Locate the cell with the specified text and output its [X, Y] center coordinate. 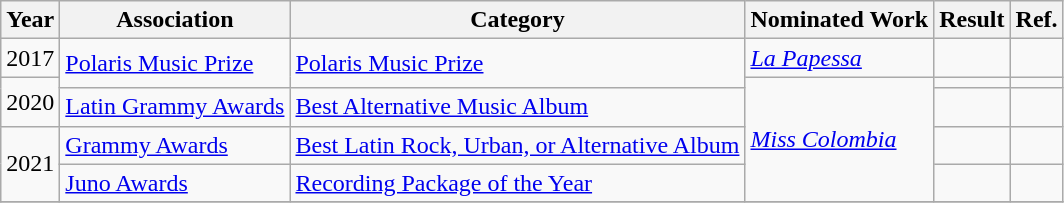
Juno Awards [175, 183]
2017 [30, 58]
Year [30, 20]
Category [518, 20]
2020 [30, 102]
Ref. [1036, 20]
2021 [30, 164]
Best Latin Rock, Urban, or Alternative Album [518, 145]
Grammy Awards [175, 145]
Latin Grammy Awards [175, 107]
Association [175, 20]
Nominated Work [840, 20]
Result [972, 20]
Recording Package of the Year [518, 183]
Best Alternative Music Album [518, 107]
La Papessa [840, 58]
Miss Colombia [840, 140]
